Capture the cell that displays the provided text and extract its [X, Y] central coordinate. 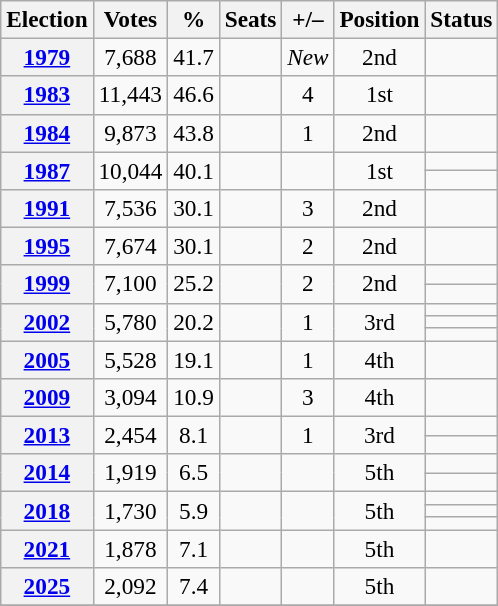
3,094 [130, 397]
7,100 [130, 284]
8.1 [194, 435]
19.1 [194, 359]
43.8 [194, 133]
2025 [47, 586]
2,092 [130, 586]
5.9 [194, 510]
New [308, 57]
2009 [47, 397]
+/– [308, 19]
1,878 [130, 548]
5,780 [130, 322]
20.2 [194, 322]
2013 [47, 435]
40.1 [194, 170]
1983 [47, 95]
1,730 [130, 510]
10.9 [194, 397]
1979 [47, 57]
2005 [47, 359]
1,919 [130, 473]
2018 [47, 510]
7.4 [194, 586]
7.1 [194, 548]
10,044 [130, 170]
6.5 [194, 473]
1984 [47, 133]
2014 [47, 473]
4 [308, 95]
7,674 [130, 246]
7,536 [130, 208]
1999 [47, 284]
11,443 [130, 95]
2021 [47, 548]
Status [462, 19]
Votes [130, 19]
Election [47, 19]
7,688 [130, 57]
25.2 [194, 284]
Position [380, 19]
1991 [47, 208]
5,528 [130, 359]
9,873 [130, 133]
% [194, 19]
2,454 [130, 435]
41.7 [194, 57]
Seats [250, 19]
1987 [47, 170]
46.6 [194, 95]
2002 [47, 322]
1995 [47, 246]
